Determine the (x, y) coordinate at the center of the cell enclosing the given text.  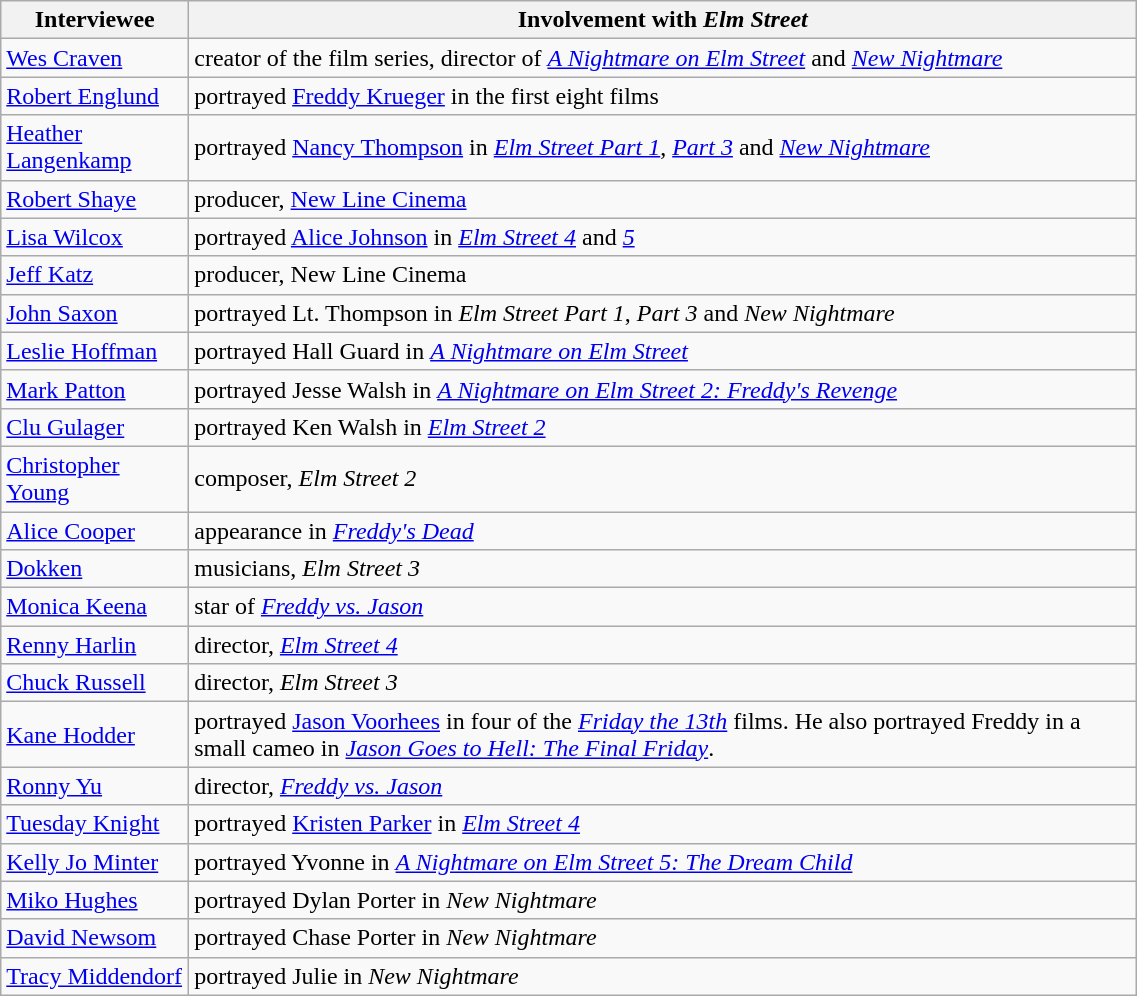
Kelly Jo Minter (95, 862)
portrayed Dylan Porter in New Nightmare (663, 900)
Mark Patton (95, 389)
portrayed Hall Guard in A Nightmare on Elm Street (663, 351)
Tracy Middendorf (95, 976)
Ronny Yu (95, 786)
Heather Langenkamp (95, 148)
David Newsom (95, 938)
Tuesday Knight (95, 824)
Robert Englund (95, 96)
Jeff Katz (95, 275)
Dokken (95, 569)
Monica Keena (95, 607)
portrayed Jason Voorhees in four of the Friday the 13th films. He also portrayed Freddy in a small cameo in Jason Goes to Hell: The Final Friday. (663, 734)
director, Elm Street 4 (663, 645)
Interviewee (95, 20)
composer, Elm Street 2 (663, 478)
musicians, Elm Street 3 (663, 569)
portrayed Freddy Krueger in the first eight films (663, 96)
Christopher Young (95, 478)
director, Elm Street 3 (663, 683)
Wes Craven (95, 58)
Lisa Wilcox (95, 237)
portrayed Jesse Walsh in A Nightmare on Elm Street 2: Freddy's Revenge (663, 389)
Kane Hodder (95, 734)
portrayed Nancy Thompson in Elm Street Part 1, Part 3 and New Nightmare (663, 148)
Clu Gulager (95, 427)
portrayed Kristen Parker in Elm Street 4 (663, 824)
director, Freddy vs. Jason (663, 786)
portrayed Ken Walsh in Elm Street 2 (663, 427)
appearance in Freddy's Dead (663, 531)
portrayed Yvonne in A Nightmare on Elm Street 5: The Dream Child (663, 862)
star of Freddy vs. Jason (663, 607)
Alice Cooper (95, 531)
creator of the film series, director of A Nightmare on Elm Street and New Nightmare (663, 58)
Robert Shaye (95, 199)
portrayed Chase Porter in New Nightmare (663, 938)
Renny Harlin (95, 645)
portrayed Julie in New Nightmare (663, 976)
Involvement with Elm Street (663, 20)
John Saxon (95, 313)
Leslie Hoffman (95, 351)
Chuck Russell (95, 683)
Miko Hughes (95, 900)
portrayed Lt. Thompson in Elm Street Part 1, Part 3 and New Nightmare (663, 313)
portrayed Alice Johnson in Elm Street 4 and 5 (663, 237)
